Capture the cell that displays the provided text and extract its [X, Y] central coordinate. 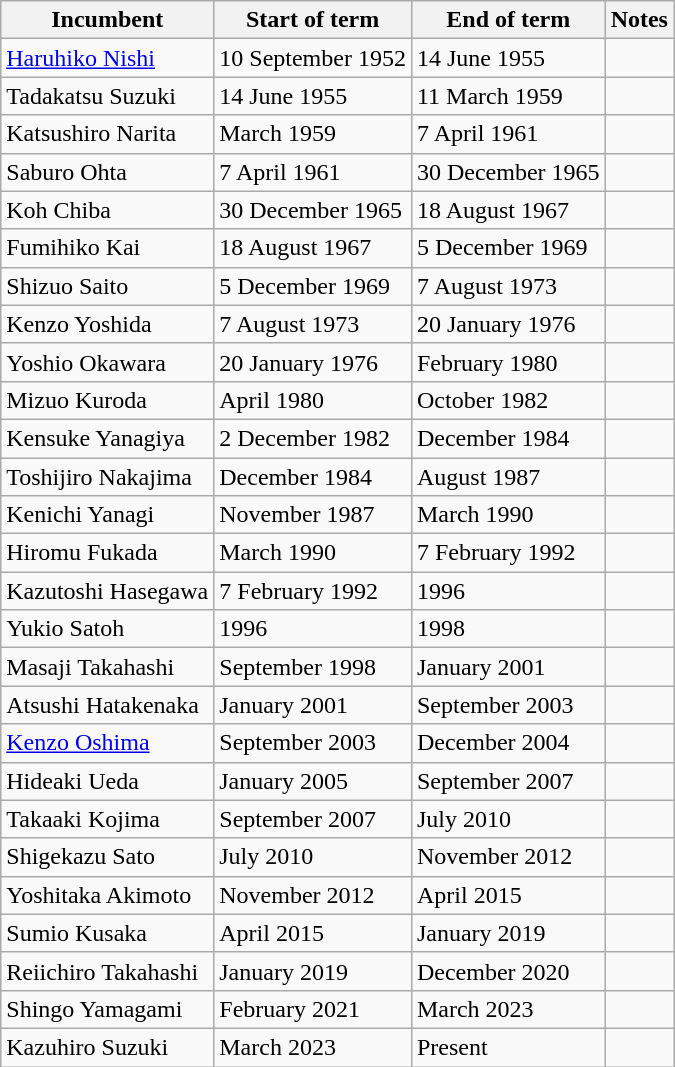
Kazuhiro Suzuki [108, 1047]
2 December 1982 [313, 438]
Hideaki Ueda [108, 781]
Kensuke Yanagiya [108, 438]
Yoshitaka Akimoto [108, 895]
Kenzo Yoshida [108, 324]
Yoshio Okawara [108, 362]
Saburo Ohta [108, 172]
Shingo Yamagami [108, 1009]
Kenzo Oshima [108, 743]
Koh Chiba [108, 210]
Takaaki Kojima [108, 819]
February 1980 [508, 362]
November 1987 [313, 515]
January 2005 [313, 781]
Kenichi Yanagi [108, 515]
1998 [508, 629]
Hiromu Fukada [108, 553]
Atsushi Hatakenaka [108, 705]
10 September 1952 [313, 58]
December 2004 [508, 743]
October 1982 [508, 400]
Sumio Kusaka [108, 933]
Masaji Takahashi [108, 667]
Shizuo Saito [108, 286]
Reiichiro Takahashi [108, 971]
Start of term [313, 20]
11 March 1959 [508, 96]
Fumihiko Kai [108, 248]
December 2020 [508, 971]
August 1987 [508, 477]
Incumbent [108, 20]
September 1998 [313, 667]
Present [508, 1047]
End of term [508, 20]
April 1980 [313, 400]
Katsushiro Narita [108, 134]
Yukio Satoh [108, 629]
Shigekazu Sato [108, 857]
February 2021 [313, 1009]
Haruhiko Nishi [108, 58]
Tadakatsu Suzuki [108, 96]
March 1959 [313, 134]
Kazutoshi Hasegawa [108, 591]
Notes [639, 20]
Toshijiro Nakajima [108, 477]
Mizuo Kuroda [108, 400]
